Search for the cell housing the specified text and yield its [X, Y] center coordinate. 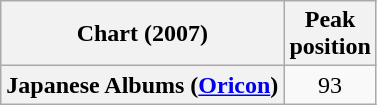
Japanese Albums (Oricon) [142, 85]
Peak position [330, 34]
Chart (2007) [142, 34]
93 [330, 85]
